Identify which cell holds the provided text, then report its (x, y) central coordinate. 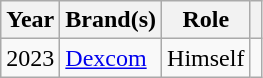
Brand(s) (111, 20)
Role (206, 20)
Dexcom (111, 58)
Himself (206, 58)
2023 (30, 58)
Year (30, 20)
